Capture the cell that displays the provided text and extract its [X, Y] central coordinate. 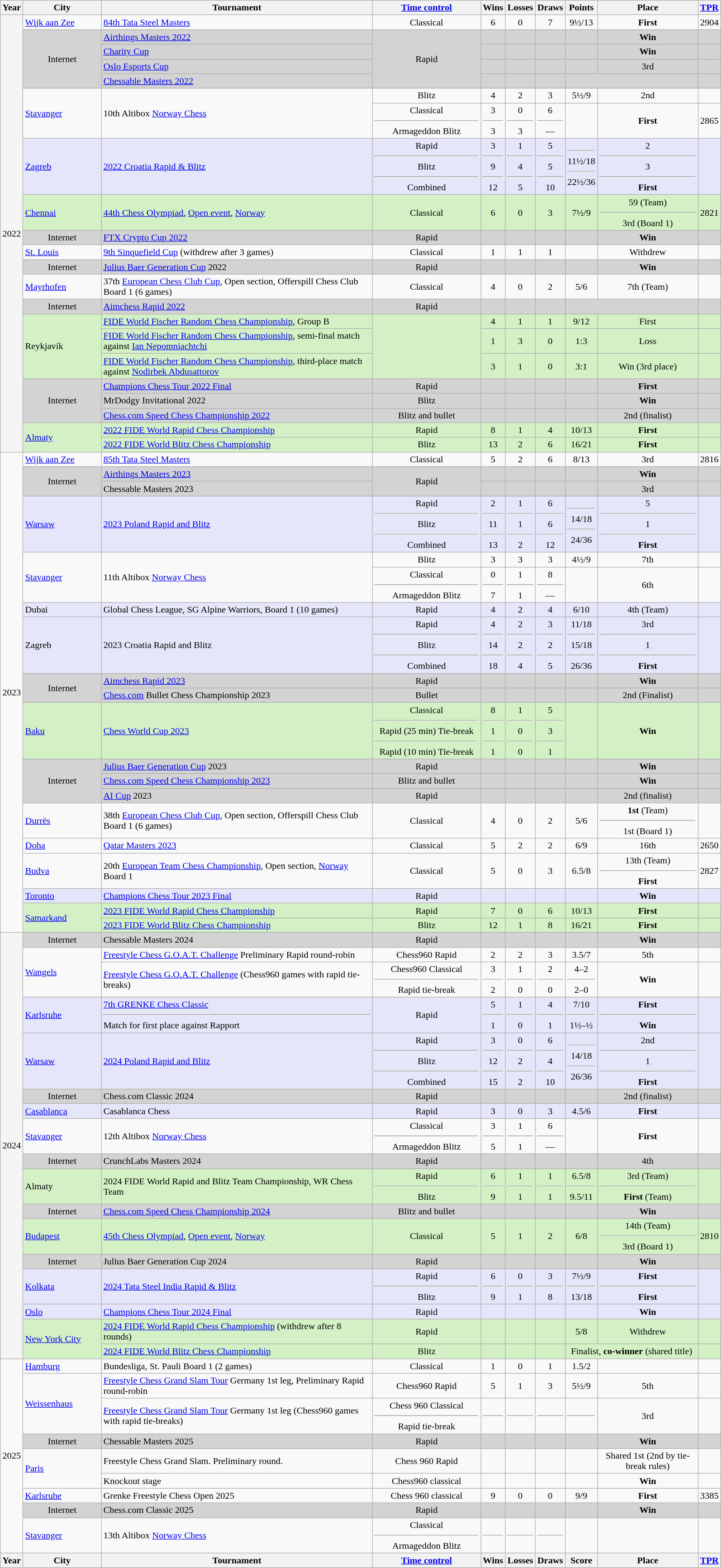
2023 FIDE World Rapid Chess Championship [237, 910]
2024 [12, 1145]
2827 [709, 871]
12 [493, 925]
Chess.com Speed Chess Championship 2024 [237, 1211]
Casablanca Chess [237, 1111]
11/18 15/18 26/36 [581, 645]
2650 [709, 846]
13th Altibox Norway Chess [237, 1535]
Freestyle Chess Grand Slam Tour Germany 1st leg (Chess960 games with rapid tie-breaks) [237, 1416]
2810 [709, 1236]
2023 FIDE World Blitz Chess Championship [237, 925]
ClassicalRapid (25 min) Tie-breakRapid (10 min) Tie-break [427, 731]
6/8 [581, 1236]
59 (Team) 3rd (Board 1) [648, 212]
37th European Chess Club Cup, Open section, Offerspill Chess Club Board 1 (6 games) [237, 287]
13 [493, 445]
4–22–0 [581, 980]
CrunchLabs Masters 2024 [237, 1161]
Chessable Masters 2025 [237, 1441]
2nd (Finalist) [648, 695]
Bundesliga, St. Pauli Board 1 (2 games) [237, 1366]
Baku [62, 731]
2024 Poland Rapid and Blitz [237, 1061]
2024 FIDE World Blitz Chess Championship [237, 1351]
14/18 24/36 [581, 524]
5 5 10 [550, 166]
4½/9 [581, 559]
3 5 [493, 1136]
2nd1 First [648, 1061]
9th Sinquefield Cup (withdrew after 3 games) [237, 252]
2 3 First [648, 166]
14/18 26/36 [581, 1061]
312 15 [493, 1061]
FIDE World Fischer Random Chess Championship, third-place match against Nodirbek Abdusattorov [237, 366]
44th Chess Olympiad, Open event, Norway [237, 212]
Airthings Masters 2022 [237, 37]
7th [648, 559]
811 [493, 731]
9/12 [581, 321]
2nd [648, 96]
2023 [12, 692]
1 4 5 [520, 166]
Freestyle Chess G.O.A.T. Challenge Preliminary Rapid round-robin [237, 954]
FirstWin [648, 1015]
7½/9 13/18 [581, 1286]
85th Tata Steel Masters [237, 459]
100 [520, 731]
2821 [709, 212]
51 [493, 1015]
Chennai [62, 212]
9 [493, 1496]
Chess960 ClassicalRapid tie-break [427, 980]
07 [493, 585]
Champions Chess Tour 2024 Final [237, 1311]
84th Tata Steel Masters [237, 22]
1 1 [520, 1136]
Bullet [427, 695]
2024 FIDE World Rapid Chess Championship (withdrew after 8 rounds) [237, 1331]
4th (Team) [648, 610]
2904 [709, 22]
Hamburg [62, 1366]
Kolkata [62, 1286]
Aimchess Rapid 2022 [237, 307]
2024 Tata Steel India Rapid & Blitz [237, 1286]
3:1 [581, 366]
FIDE World Fischer Random Chess Championship, Group B [237, 321]
Knockout stage [237, 1481]
Weissenhaus [62, 1404]
4 14 18 [493, 645]
6.5/89.5/11 [581, 1186]
Durrës [62, 821]
Aimchess Rapid 2023 [237, 681]
1.5/2 [581, 1366]
Toronto [62, 896]
9/9 [581, 1496]
Chessable Masters 2022 [237, 81]
7½/9 [581, 212]
3 8 [550, 1286]
41 [550, 1015]
2025 [12, 1456]
3rd 1 First [648, 645]
45th Chess Olympiad, Open event, Norway [237, 1236]
Oslo [62, 1311]
1:3 [581, 341]
Charity Cup [237, 52]
Champions Chess Tour 2022 Final [237, 386]
St. Louis [62, 252]
Chess.com Speed Chess Championship 2022 [237, 415]
Julius Baer Generation Cup 2022 [237, 267]
6th [648, 585]
Mayrhofen [62, 287]
Paris [62, 1469]
2022 FIDE World Blitz Chess Championship [237, 445]
20th European Team Chess Championship, Open section, Norway Board 1 [237, 871]
Chess 960 classical [427, 1496]
Freestyle Chess G.O.A.T. Challenge (Chess960 games with rapid tie-breaks) [237, 980]
Champions Chess Tour 2023 Final [237, 896]
8— [550, 585]
Samarkand [62, 918]
Wangels [62, 972]
4th [648, 1161]
2022 FIDE World Rapid Chess Championship [237, 430]
Shared 1st (2nd by tie-break rules) [648, 1461]
6 6 12 [550, 524]
3.5/7 [581, 954]
2024 FIDE World Rapid and Blitz Team Championship, WR Chess Team [237, 1186]
2022 [12, 233]
Chess.com Classic 2024 [237, 1096]
Budapest [62, 1236]
Chess 960 Rapid [427, 1461]
7/101½–½ [581, 1015]
Finalist, co-winner (shared title) [632, 1351]
2022 Croatia Rapid & Blitz [237, 166]
FIDE World Fischer Random Chess Championship, semi-final match against Ian Nepomniachtchi [237, 341]
Casablanca [62, 1111]
2 2 4 [520, 645]
Qatar Masters 2023 [237, 846]
7th GRENKE Chess ClassicMatch for first place against Rapport [237, 1015]
Freestyle Chess Grand Slam Tour Germany 1st leg, Preliminary Rapid round-robin [237, 1386]
2023 Poland Rapid and Blitz [237, 524]
Grenke Freestyle Chess Open 2025 [237, 1496]
64 10 [550, 1061]
MrDodgy Invitational 2022 [237, 401]
Budva [62, 871]
531 [550, 731]
2 11 13 [493, 524]
Loss [648, 341]
Chess.com Bullet Chess Championship 2023 [237, 695]
Dubai [62, 610]
Freestyle Chess Grand Slam. Preliminary round. [237, 1461]
1 1 2 [520, 524]
13th (Team) First [648, 871]
New York City [62, 1338]
8/13 [581, 459]
First First [648, 1286]
10th Altibox Norway Chess [237, 113]
2865 [709, 121]
Reykjavík [62, 346]
3385 [709, 1496]
Win (3rd place) [648, 366]
Chess World Cup 2023 [237, 731]
Score [581, 1560]
3 2 5 [550, 645]
Global Chess League, SG Alpine Warriors, Board 1 (10 games) [237, 610]
Julius Baer Generation Cup 2023 [237, 766]
Points [581, 8]
Airthings Masters 2023 [237, 474]
6.5/8 [581, 871]
Chess960 classical [427, 1481]
Oslo Esports Cup [237, 66]
16th [648, 846]
Doha [62, 846]
5 1 First [648, 524]
2816 [709, 459]
2023 Croatia Rapid and Blitz [237, 645]
Chess.com Speed Chess Championship 2023 [237, 781]
Chess.com Classic 2025 [237, 1510]
AI Cup 2023 [237, 796]
32 [493, 980]
4.5/6 [581, 1111]
FTX Crypto Cup 2022 [237, 237]
6/9 [581, 846]
6/10 [581, 610]
1st (Team) 1st (Board 1) [648, 821]
Chessable Masters 2023 [237, 489]
Chessable Masters 2024 [237, 940]
02 2 [520, 1061]
20 [550, 980]
Julius Baer Generation Cup 2024 [237, 1261]
11th Altibox Norway Chess [237, 577]
6 9 [493, 1286]
5/8 [581, 1331]
3rd (Team) First (Team) [648, 1186]
11½/18 22½/36 [581, 166]
38th European Chess Club Cup, Open section, Offerspill Chess Club Board 1 (6 games) [237, 821]
69 [493, 1186]
14th (Team) 3rd (Board 1) [648, 1236]
7th (Team) [648, 287]
9½/13 [581, 22]
12th Altibox Norway Chess [237, 1136]
0 1 [520, 1286]
0 3 [520, 121]
3 9 12 [493, 166]
Chess 960 ClassicalRapid tie-break [427, 1416]
3 3 [493, 121]
